For the text-containing cell, return its midpoint in (X, Y) coordinate format. 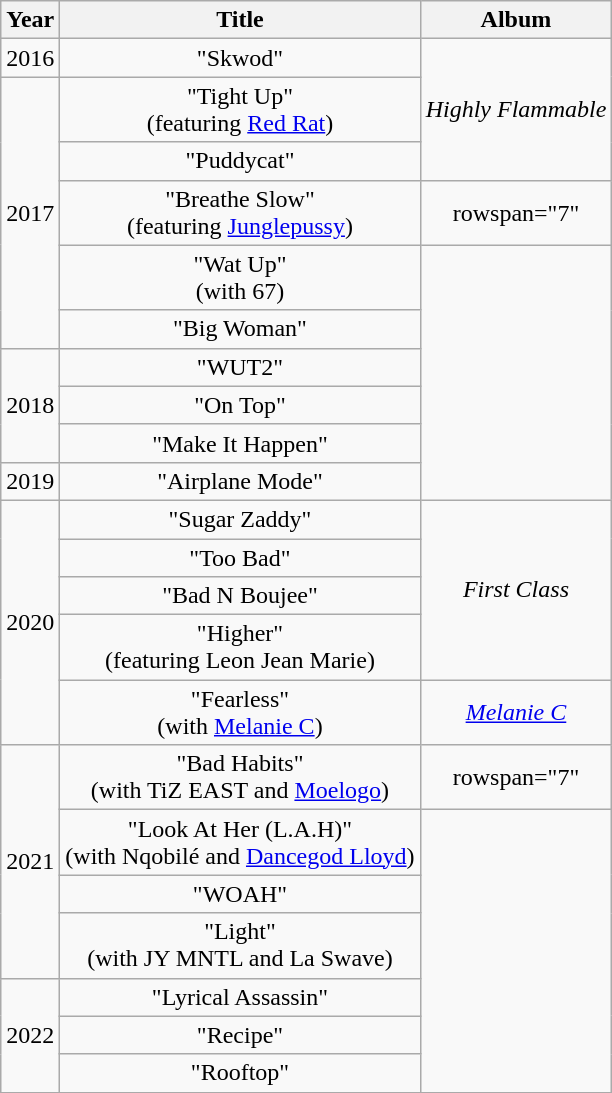
Highly Flammable (516, 110)
"WUT2" (240, 367)
First Class (516, 590)
Melanie C (516, 712)
Year (30, 20)
"Higher" (featuring Leon Jean Marie) (240, 648)
"Recipe" (240, 1035)
"Make It Happen" (240, 443)
"Airplane Mode" (240, 481)
2020 (30, 622)
"Skwod" (240, 58)
"Tight Up" (featuring Red Rat) (240, 110)
2017 (30, 212)
"Bad Habits" (with TiZ EAST and Moelogo) (240, 778)
2016 (30, 58)
"On Top" (240, 405)
Title (240, 20)
"Sugar Zaddy" (240, 519)
2019 (30, 481)
Album (516, 20)
"Breathe Slow" (featuring Junglepussy) (240, 212)
"Bad N Boujee" (240, 596)
"Fearless" (with Melanie C) (240, 712)
"Look At Her (L.A.H)" (with Nqobilé and Dancegod Lloyd) (240, 842)
"Wat Up" (with 67) (240, 278)
2022 (30, 1035)
"Big Woman" (240, 329)
2021 (30, 862)
2018 (30, 405)
"WOAH" (240, 894)
"Too Bad" (240, 557)
"Light" (with JY MNTL and La Swave) (240, 946)
"Rooftop" (240, 1073)
"Puddycat" (240, 161)
"Lyrical Assassin" (240, 997)
